Capture the cell that displays the provided text and extract its [x, y] central coordinate. 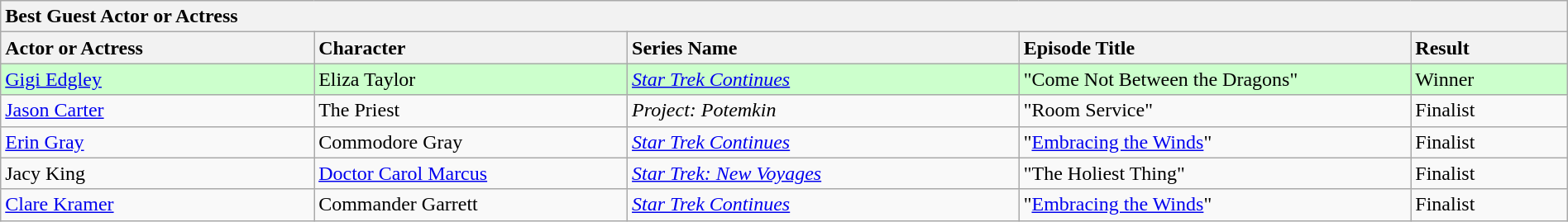
Commander Garrett [471, 205]
"Come Not Between the Dragons" [1215, 79]
Commodore Gray [471, 142]
Erin Gray [157, 142]
Gigi Edgley [157, 79]
Actor or Actress [157, 48]
The Priest [471, 111]
Jason Carter [157, 111]
Jacy King [157, 173]
Project: Potemkin [824, 111]
Winner [1489, 79]
Result [1489, 48]
"Room Service" [1215, 111]
Series Name [824, 48]
Episode Title [1215, 48]
"The Holiest Thing" [1215, 173]
Star Trek: New Voyages [824, 173]
Clare Kramer [157, 205]
Doctor Carol Marcus [471, 173]
Best Guest Actor or Actress [784, 17]
Character [471, 48]
Eliza Taylor [471, 79]
